Determine the [X, Y] coordinate at the center of the cell enclosing the given text.  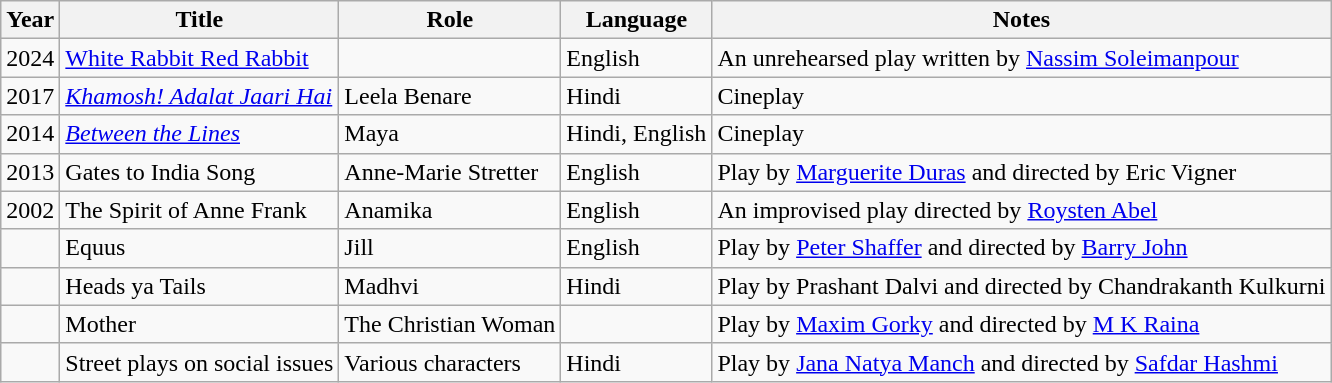
Mother [200, 324]
2024 [30, 58]
An improvised play directed by Roysten Abel [1022, 210]
Khamosh! Adalat Jaari Hai [200, 96]
2013 [30, 172]
The Spirit of Anne Frank [200, 210]
Anne-Marie Stretter [450, 172]
An unrehearsed play written by Nassim Soleimanpour [1022, 58]
Equus [200, 248]
Play by Maxim Gorky and directed by M K Raina [1022, 324]
Notes [1022, 20]
Jill [450, 248]
2017 [30, 96]
Play by Prashant Dalvi and directed by Chandrakanth Kulkurni [1022, 286]
Play by Peter Shaffer and directed by Barry John [1022, 248]
Hindi, English [636, 134]
The Christian Woman [450, 324]
Madhvi [450, 286]
2014 [30, 134]
Leela Benare [450, 96]
Gates to India Song [200, 172]
White Rabbit Red Rabbit [200, 58]
Language [636, 20]
Play by Jana Natya Manch and directed by Safdar Hashmi [1022, 362]
Maya [450, 134]
Title [200, 20]
Play by Marguerite Duras and directed by Eric Vigner [1022, 172]
Role [450, 20]
Street plays on social issues [200, 362]
Year [30, 20]
Heads ya Tails [200, 286]
Various characters [450, 362]
2002 [30, 210]
Between the Lines [200, 134]
Anamika [450, 210]
